Locate the cell with the specified text and output its [X, Y] center coordinate. 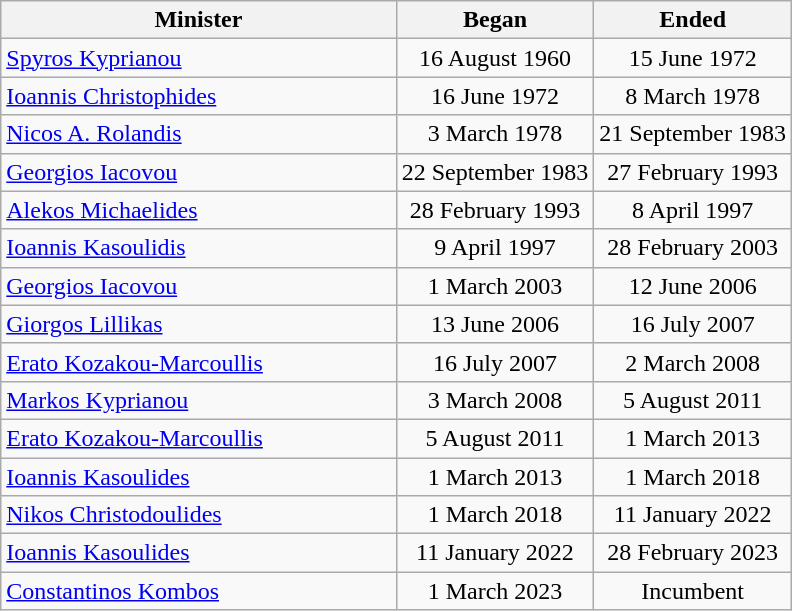
Giorgos Lillikas [198, 324]
1 March 2023 [495, 591]
Ioannis Christophides [198, 96]
3 March 1978 [495, 134]
2 March 2008 [693, 362]
27 February 1993 [693, 172]
Constantinos Kombos [198, 591]
28 February 2023 [693, 553]
Ioannis Kasoulidis [198, 248]
3 March 2008 [495, 400]
16 August 1960 [495, 58]
8 March 1978 [693, 96]
Nikos Christodoulides [198, 515]
13 June 2006 [495, 324]
21 September 1983 [693, 134]
9 April 1997 [495, 248]
1 March 2003 [495, 286]
22 September 1983 [495, 172]
Alekos Michaelides [198, 210]
Incumbent [693, 591]
28 February 2003 [693, 248]
Began [495, 20]
Minister [198, 20]
Ended [693, 20]
16 June 1972 [495, 96]
8 April 1997 [693, 210]
Nicos A. Rolandis [198, 134]
12 June 2006 [693, 286]
28 February 1993 [495, 210]
Spyros Kyprianou [198, 58]
15 June 1972 [693, 58]
Markos Kyprianou [198, 400]
